Return (X, Y) of the center of cell containing provided text 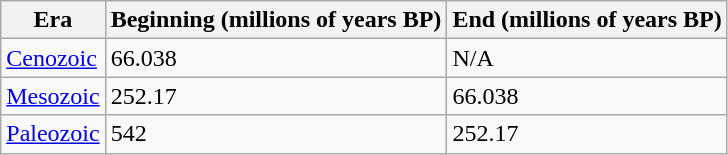
Paleozoic (53, 134)
Beginning (millions of years BP) (276, 20)
Era (53, 20)
542 (276, 134)
N/A (587, 58)
Cenozoic (53, 58)
Mesozoic (53, 96)
End (millions of years BP) (587, 20)
